Provide the [x, y] coordinate of the cell's center where the given text is located.  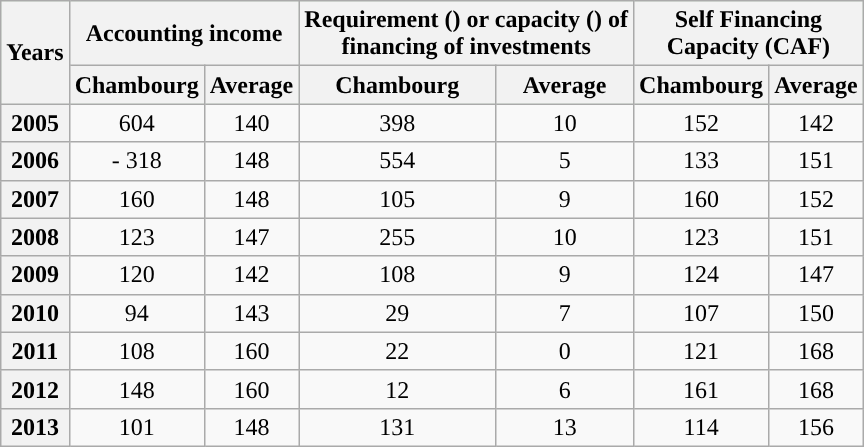
105 [398, 199]
131 [398, 427]
107 [702, 313]
2010 [35, 313]
101 [136, 427]
6 [565, 389]
121 [702, 351]
140 [252, 123]
124 [702, 275]
12 [398, 389]
150 [816, 313]
2011 [35, 351]
398 [398, 123]
Years [35, 52]
5 [565, 161]
2008 [35, 237]
13 [565, 427]
120 [136, 275]
133 [702, 161]
604 [136, 123]
- 318 [136, 161]
2005 [35, 123]
2007 [35, 199]
255 [398, 237]
554 [398, 161]
2013 [35, 427]
2006 [35, 161]
94 [136, 313]
7 [565, 313]
Self FinancingCapacity (CAF) [749, 34]
2012 [35, 389]
161 [702, 389]
Accounting income [184, 34]
Requirement () or capacity () offinancing of investments [466, 34]
22 [398, 351]
0 [565, 351]
156 [816, 427]
2009 [35, 275]
29 [398, 313]
114 [702, 427]
143 [252, 313]
